Provide the (X, Y) coordinate of the cell's center where the given text is located.  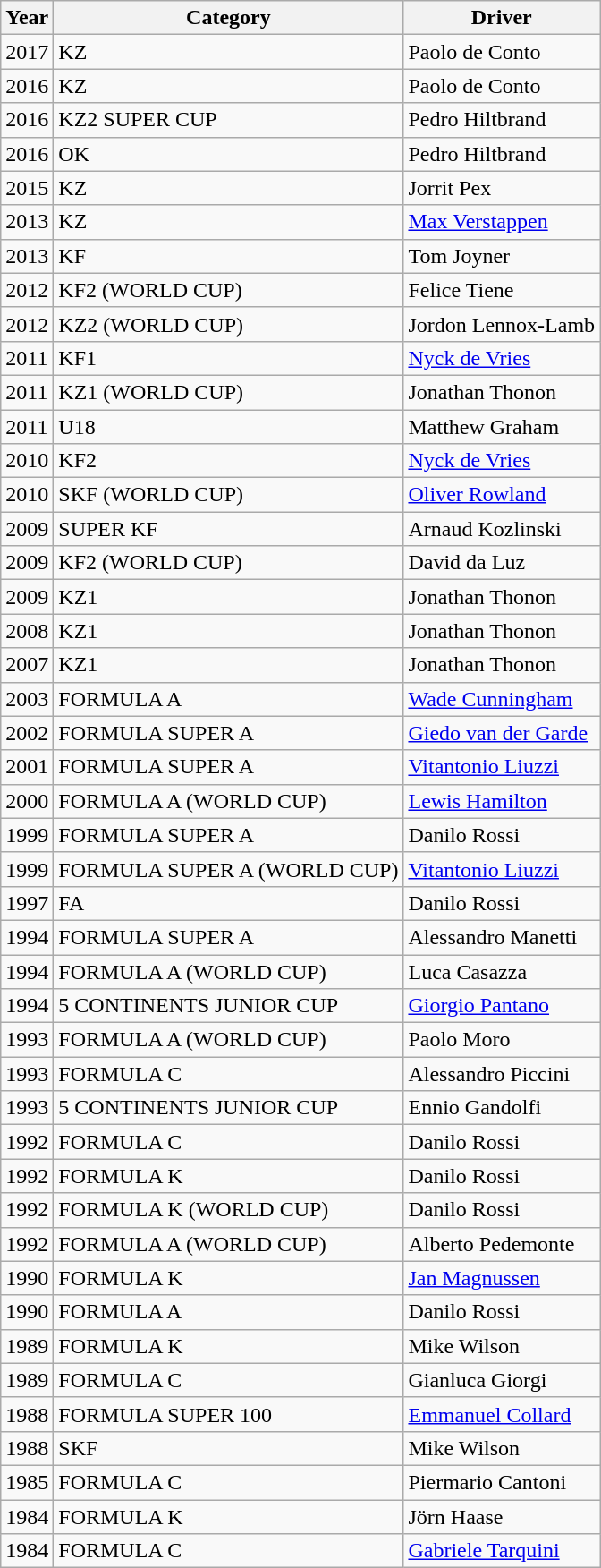
Giedo van der Garde (502, 733)
Ennio Gandolfi (502, 1108)
2007 (27, 665)
Gianluca Giorgi (502, 1380)
Jordon Lennox-Lamb (502, 324)
Wade Cunningham (502, 699)
KF1 (229, 358)
Paolo Moro (502, 1040)
Emmanuel Collard (502, 1414)
Lewis Hamilton (502, 801)
Tom Joyner (502, 256)
KZ2 (WORLD CUP) (229, 324)
FORMULA K (WORLD CUP) (229, 1210)
FORMULA SUPER 100 (229, 1414)
Oliver Rowland (502, 495)
1997 (27, 903)
Jan Magnussen (502, 1278)
KZ2 SUPER CUP (229, 120)
Jorrit Pex (502, 188)
U18 (229, 427)
2003 (27, 699)
1985 (27, 1482)
Luca Casazza (502, 971)
SKF (229, 1448)
Alessandro Manetti (502, 937)
Matthew Graham (502, 427)
KZ1 (WORLD CUP) (229, 392)
FA (229, 903)
2002 (27, 733)
2008 (27, 631)
2001 (27, 767)
SKF (WORLD CUP) (229, 495)
KF (229, 256)
OK (229, 154)
David da Luz (502, 563)
SUPER KF (229, 529)
Arnaud Kozlinski (502, 529)
FORMULA SUPER A (WORLD CUP) (229, 869)
2017 (27, 52)
Alessandro Piccini (502, 1074)
Max Verstappen (502, 222)
2015 (27, 188)
Alberto Pedemonte (502, 1244)
Gabriele Tarquini (502, 1551)
Piermario Cantoni (502, 1482)
Category (229, 18)
Year (27, 18)
Felice Tiene (502, 290)
Driver (502, 18)
Jörn Haase (502, 1517)
Giorgio Pantano (502, 1006)
2000 (27, 801)
KF2 (229, 461)
